Scan for the cell matching the given text and deliver its (x, y) coordinate at center. 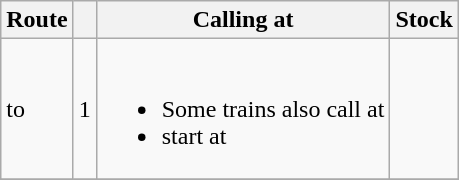
Some trains also call at start at (243, 109)
to (37, 109)
Route (37, 20)
Stock (424, 20)
1 (84, 109)
Calling at (243, 20)
